Detect which cell encompasses the target text, then output its (X, Y) center coordinate. 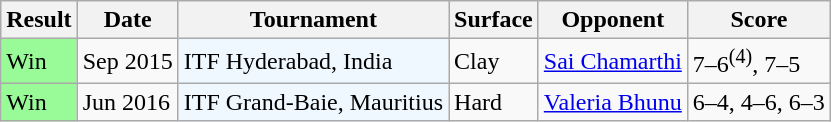
Result (39, 20)
Jun 2016 (128, 102)
Sep 2015 (128, 62)
7–6(4), 7–5 (758, 62)
Surface (494, 20)
Sai Chamarthi (612, 62)
Date (128, 20)
ITF Grand-Baie, Mauritius (313, 102)
Hard (494, 102)
Tournament (313, 20)
Valeria Bhunu (612, 102)
Opponent (612, 20)
ITF Hyderabad, India (313, 62)
6–4, 4–6, 6–3 (758, 102)
Clay (494, 62)
Score (758, 20)
